From the cell containing the given text, extract its center point as (X, Y) coordinate. 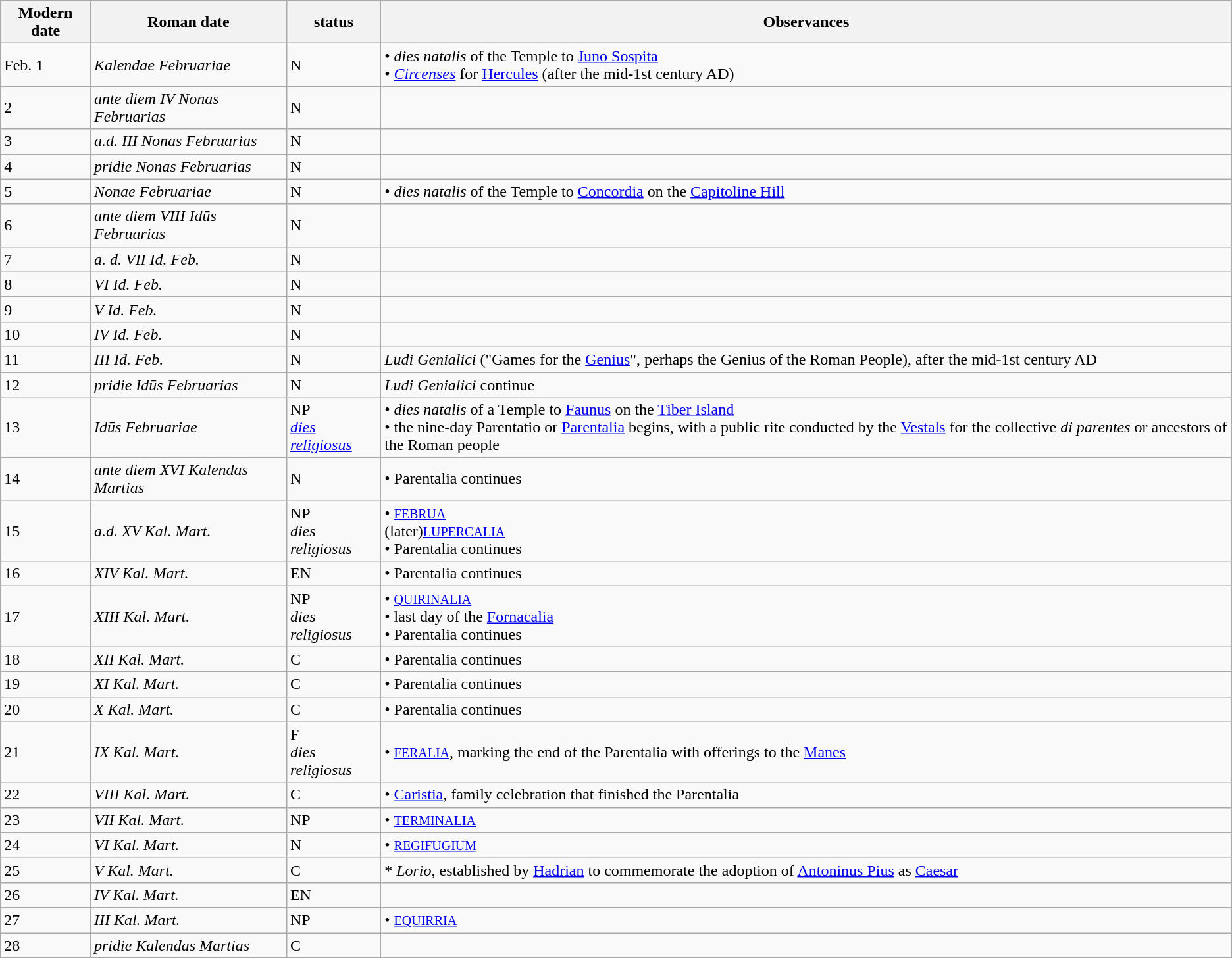
5 (46, 191)
2 (46, 108)
13 (46, 428)
14 (46, 479)
VIII Kal. Mart. (188, 795)
• Caristia, family celebration that finished the Parentalia (807, 795)
VII Kal. Mart. (188, 820)
8 (46, 284)
28 (46, 945)
• dies natalis of the Temple to Concordia on the Capitoline Hill (807, 191)
19 (46, 684)
pridie Kalendas Martias (188, 945)
25 (46, 870)
ante diem XVI Kalendas Martias (188, 479)
22 (46, 795)
• dies natalis of the Temple to Juno Sospita• Circenses for Hercules (after the mid-1st century AD) (807, 64)
a.d. III Nonas Februarias (188, 141)
• QUIRINALIA• last day of the Fornacalia• Parentalia continues (807, 617)
Idūs Februariae (188, 428)
• REGIFUGIUM (807, 845)
Feb. 1 (46, 64)
• FERALIA, marking the end of the Parentalia with offerings to the Manes (807, 752)
IX Kal. Mart. (188, 752)
XII Kal. Mart. (188, 659)
• EQUIRRIA (807, 920)
Ludi Genialici continue (807, 385)
Modern date (46, 22)
a.d. XV Kal. Mart. (188, 531)
XIII Kal. Mart. (188, 617)
status (333, 22)
Ludi Genialici ("Games for the Genius", perhaps the Genius of the Roman People), after the mid-1st century AD (807, 359)
Observances (807, 22)
Kalendae Februariae (188, 64)
pridie Nonas Februarias (188, 166)
• FEBRUA(later)LUPERCALIA• Parentalia continues (807, 531)
IV Kal. Mart. (188, 895)
24 (46, 845)
ante diem IV Nonas Februarias (188, 108)
• TERMINALIA (807, 820)
XIV Kal. Mart. (188, 574)
Nonae Februariae (188, 191)
12 (46, 385)
11 (46, 359)
III Kal. Mart. (188, 920)
V Kal. Mart. (188, 870)
a. d. VII Id. Feb. (188, 259)
Fdies religiosus (333, 752)
23 (46, 820)
III Id. Feb. (188, 359)
Roman date (188, 22)
XI Kal. Mart. (188, 684)
27 (46, 920)
VI Id. Feb. (188, 284)
20 (46, 709)
V Id. Feb. (188, 309)
9 (46, 309)
15 (46, 531)
4 (46, 166)
6 (46, 225)
18 (46, 659)
ante diem VIII Idūs Februarias (188, 225)
3 (46, 141)
16 (46, 574)
10 (46, 334)
pridie Idūs Februarias (188, 385)
17 (46, 617)
IV Id. Feb. (188, 334)
7 (46, 259)
X Kal. Mart. (188, 709)
* Lorio, established by Hadrian to commemorate the adoption of Antoninus Pius as Caesar (807, 870)
26 (46, 895)
21 (46, 752)
VI Kal. Mart. (188, 845)
